From the cell containing the given text, extract its center point as [X, Y] coordinate. 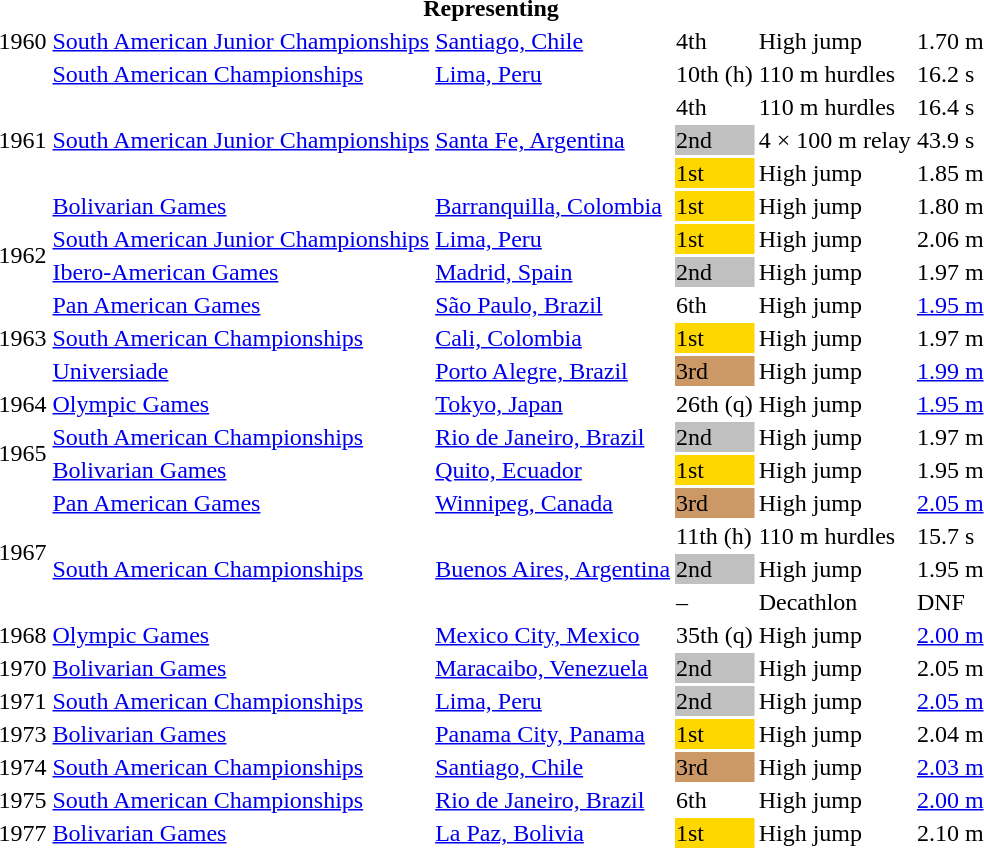
Mexico City, Mexico [553, 635]
Quito, Ecuador [553, 470]
– [715, 602]
Panama City, Panama [553, 734]
11th (h) [715, 536]
La Paz, Bolivia [553, 833]
Decathlon [834, 602]
4 × 100 m relay [834, 140]
Tokyo, Japan [553, 404]
10th (h) [715, 74]
Buenos Aires, Argentina [553, 569]
Cali, Colombia [553, 338]
Ibero-American Games [241, 272]
Madrid, Spain [553, 272]
Winnipeg, Canada [553, 503]
Porto Alegre, Brazil [553, 371]
Maracaibo, Venezuela [553, 668]
Barranquilla, Colombia [553, 206]
São Paulo, Brazil [553, 305]
Santa Fe, Argentina [553, 140]
26th (q) [715, 404]
Universiade [241, 371]
35th (q) [715, 635]
